Locate the cell with the specified text and output its [X, Y] center coordinate. 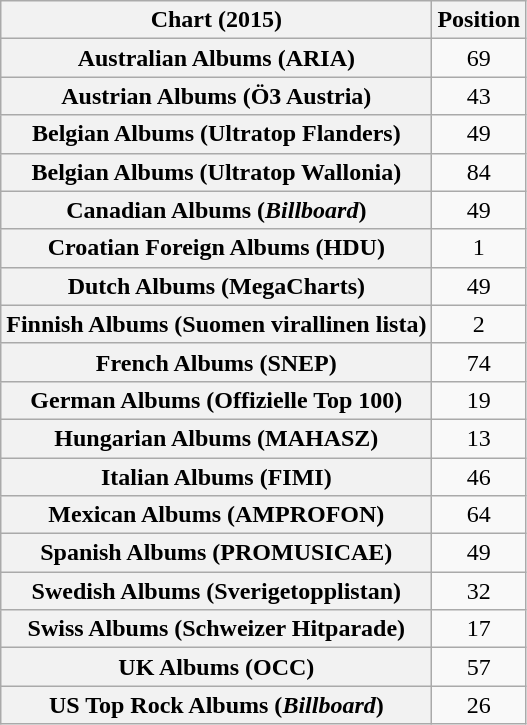
Hungarian Albums (MAHASZ) [216, 438]
Belgian Albums (Ultratop Flanders) [216, 134]
43 [479, 96]
32 [479, 591]
Austrian Albums (Ö3 Austria) [216, 96]
19 [479, 400]
Swiss Albums (Schweizer Hitparade) [216, 629]
Finnish Albums (Suomen virallinen lista) [216, 324]
Croatian Foreign Albums (HDU) [216, 248]
17 [479, 629]
Chart (2015) [216, 20]
Australian Albums (ARIA) [216, 58]
69 [479, 58]
46 [479, 477]
German Albums (Offizielle Top 100) [216, 400]
Spanish Albums (PROMUSICAE) [216, 553]
2 [479, 324]
US Top Rock Albums (Billboard) [216, 705]
64 [479, 515]
UK Albums (OCC) [216, 667]
1 [479, 248]
French Albums (SNEP) [216, 362]
Position [479, 20]
26 [479, 705]
Mexican Albums (AMPROFON) [216, 515]
57 [479, 667]
Dutch Albums (MegaCharts) [216, 286]
Swedish Albums (Sverigetopplistan) [216, 591]
Italian Albums (FIMI) [216, 477]
13 [479, 438]
74 [479, 362]
Canadian Albums (Billboard) [216, 210]
84 [479, 172]
Belgian Albums (Ultratop Wallonia) [216, 172]
